Extract the (X, Y) coordinate from the center of the cell holding the provided text.  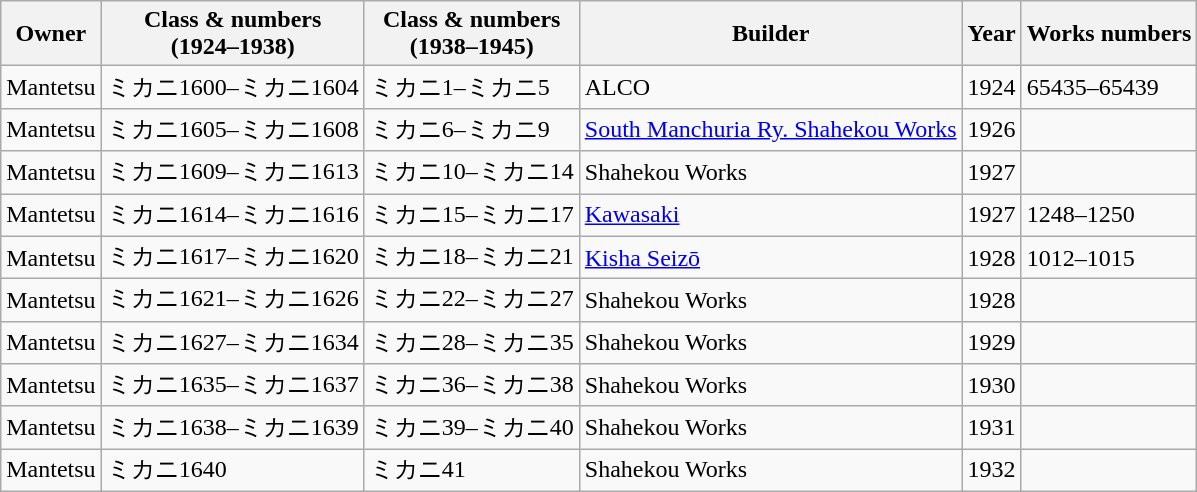
ミカニ15–ミカニ17 (472, 216)
1924 (992, 88)
Kawasaki (770, 216)
Kisha Seizō (770, 258)
ミカニ1627–ミカニ1634 (232, 342)
Owner (51, 34)
ミカニ1605–ミカニ1608 (232, 130)
1932 (992, 470)
ミカニ1635–ミカニ1637 (232, 386)
ミカニ28–ミカニ35 (472, 342)
ミカニ18–ミカニ21 (472, 258)
ミカニ1609–ミカニ1613 (232, 172)
ミカニ41 (472, 470)
ミカニ10–ミカニ14 (472, 172)
1929 (992, 342)
ミカニ36–ミカニ38 (472, 386)
1931 (992, 428)
Works numbers (1109, 34)
ミカニ1–ミカニ5 (472, 88)
Year (992, 34)
ミカニ1617–ミカニ1620 (232, 258)
ミカニ1640 (232, 470)
ミカニ22–ミカニ27 (472, 300)
ミカニ1614–ミカニ1616 (232, 216)
1248–1250 (1109, 216)
ミカニ1638–ミカニ1639 (232, 428)
ミカニ1600–ミカニ1604 (232, 88)
Builder (770, 34)
1930 (992, 386)
Class & numbers(1924–1938) (232, 34)
ミカニ6–ミカニ9 (472, 130)
1926 (992, 130)
Class & numbers(1938–1945) (472, 34)
ミカニ39–ミカニ40 (472, 428)
South Manchuria Ry. Shahekou Works (770, 130)
ALCO (770, 88)
1012–1015 (1109, 258)
65435–65439 (1109, 88)
ミカニ1621–ミカニ1626 (232, 300)
